Extract the (X, Y) coordinate from the center of the cell holding the provided text.  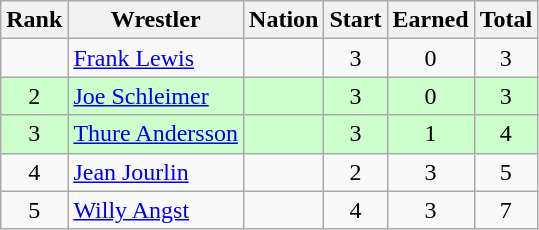
Earned (430, 20)
Frank Lewis (156, 58)
Rank (34, 20)
Joe Schleimer (156, 96)
Start (356, 20)
7 (506, 210)
Total (506, 20)
Willy Angst (156, 210)
Wrestler (156, 20)
Jean Jourlin (156, 172)
Thure Andersson (156, 134)
1 (430, 134)
Nation (284, 20)
